Detect which cell encompasses the target text, then output its [x, y] center coordinate. 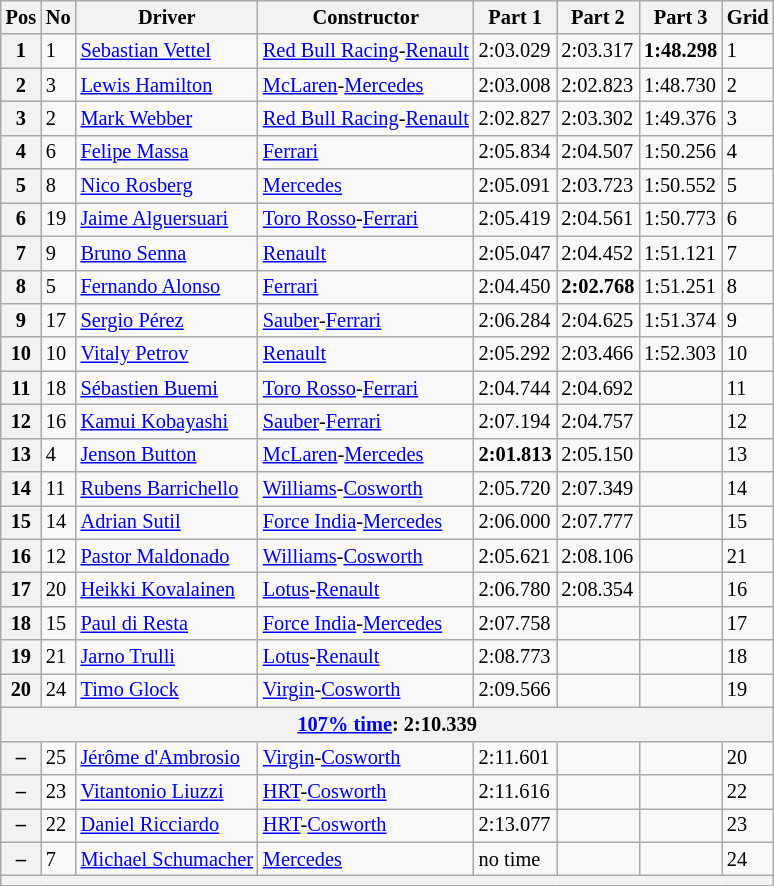
107% time: 2:10.339 [388, 724]
1:48.730 [680, 85]
2:05.150 [598, 455]
1:50.256 [680, 152]
1:51.121 [680, 253]
Jarno Trulli [167, 657]
2:08.773 [516, 657]
2:02.768 [598, 287]
Part 3 [680, 17]
2:03.302 [598, 118]
2:04.757 [598, 421]
Jenson Button [167, 455]
2:04.507 [598, 152]
2:06.000 [516, 522]
2:01.813 [516, 455]
2:11.616 [516, 791]
2:05.621 [516, 556]
2:11.601 [516, 758]
Fernando Alonso [167, 287]
Michael Schumacher [167, 859]
Sébastien Buemi [167, 388]
Sergio Pérez [167, 320]
2:03.029 [516, 51]
2:08.106 [598, 556]
Felipe Massa [167, 152]
Jérôme d'Ambrosio [167, 758]
Mark Webber [167, 118]
1:49.376 [680, 118]
2:05.091 [516, 186]
2:03.466 [598, 354]
Daniel Ricciardo [167, 825]
2:06.780 [516, 589]
2:05.834 [516, 152]
Sebastian Vettel [167, 51]
2:03.723 [598, 186]
2:09.566 [516, 690]
Lewis Hamilton [167, 85]
2:05.720 [516, 489]
2:04.692 [598, 388]
1:50.773 [680, 219]
1:52.303 [680, 354]
2:07.758 [516, 623]
Vitantonio Liuzzi [167, 791]
2:02.823 [598, 85]
Nico Rosberg [167, 186]
No [58, 17]
Heikki Kovalainen [167, 589]
Part 1 [516, 17]
2:07.194 [516, 421]
2:04.744 [516, 388]
Pos [21, 17]
no time [516, 859]
2:07.349 [598, 489]
1:48.298 [680, 51]
2:04.450 [516, 287]
2:02.827 [516, 118]
Constructor [366, 17]
Adrian Sutil [167, 522]
2:03.317 [598, 51]
2:05.047 [516, 253]
Pastor Maldonado [167, 556]
2:07.777 [598, 522]
Paul di Resta [167, 623]
2:13.077 [516, 825]
Kamui Kobayashi [167, 421]
2:03.008 [516, 85]
2:04.625 [598, 320]
2:06.284 [516, 320]
Rubens Barrichello [167, 489]
Bruno Senna [167, 253]
Part 2 [598, 17]
2:04.452 [598, 253]
2:05.292 [516, 354]
Jaime Alguersuari [167, 219]
Driver [167, 17]
2:05.419 [516, 219]
2:04.561 [598, 219]
1:50.552 [680, 186]
Vitaly Petrov [167, 354]
2:08.354 [598, 589]
Grid [748, 17]
Timo Glock [167, 690]
1:51.374 [680, 320]
1:51.251 [680, 287]
25 [58, 758]
